Capture the cell that displays the provided text and extract its [x, y] central coordinate. 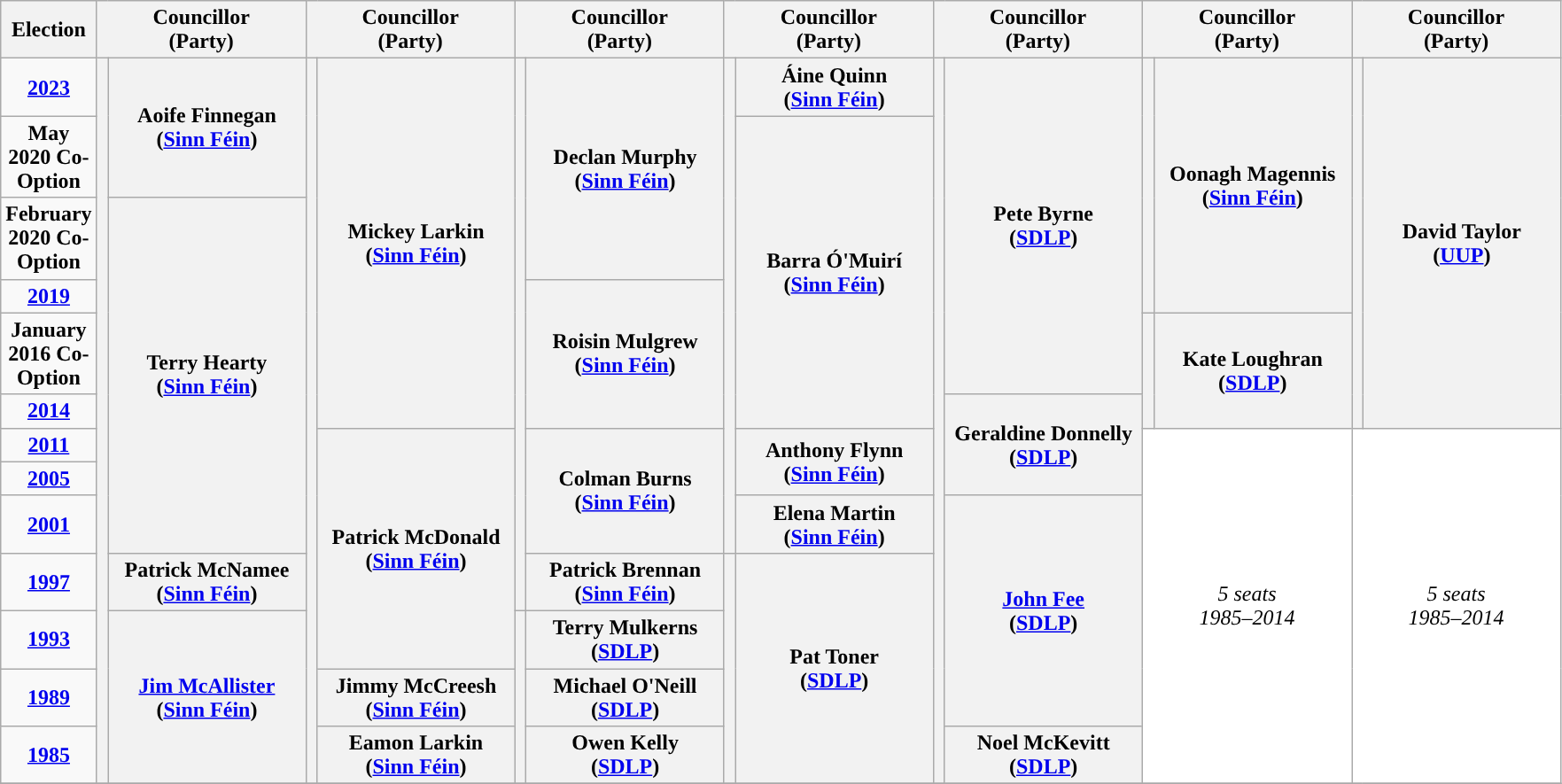
2019 [49, 296]
Jim McAllister (Sinn Féin) [207, 696]
Michael O'Neill (SDLP) [626, 696]
1997 [49, 581]
Colman Burns (Sinn Féin) [626, 491]
Roisin Mulgrew (Sinn Féin) [626, 353]
2014 [49, 411]
Mickey Larkin (Sinn Féin) [416, 243]
Noel McKevitt (SDLP) [1044, 755]
David Taylor (UUP) [1462, 243]
Anthony Flynn (Sinn Féin) [835, 462]
Áine Quinn (Sinn Féin) [835, 87]
Eamon Larkin (Sinn Féin) [416, 755]
2001 [49, 524]
Aoife Finnegan (Sinn Féin) [207, 128]
Barra Ó'Muirí (Sinn Féin) [835, 272]
Terry Mulkerns (SDLP) [626, 640]
Patrick McDonald (Sinn Féin) [416, 547]
2005 [49, 478]
1989 [49, 696]
January 2016 Co-Option [49, 353]
Elena Martin (Sinn Féin) [835, 524]
Patrick McNamee (Sinn Féin) [207, 581]
1993 [49, 640]
Kate Loughran (SDLP) [1253, 370]
Pete Byrne (SDLP) [1044, 227]
Oonagh Magennis (Sinn Féin) [1253, 186]
Pat Toner (SDLP) [835, 668]
Jimmy McCreesh (Sinn Féin) [416, 696]
1985 [49, 755]
Declan Murphy (Sinn Féin) [626, 168]
February 2020 Co-Option [49, 238]
Owen Kelly (SDLP) [626, 755]
Terry Hearty (Sinn Féin) [207, 376]
May 2020 Co-Option [49, 157]
Patrick Brennan (Sinn Féin) [626, 581]
John Fee (SDLP) [1044, 610]
2023 [49, 87]
2011 [49, 445]
Election [49, 30]
Geraldine Donnelly (SDLP) [1044, 445]
